Search for the cell housing the specified text and yield its [x, y] center coordinate. 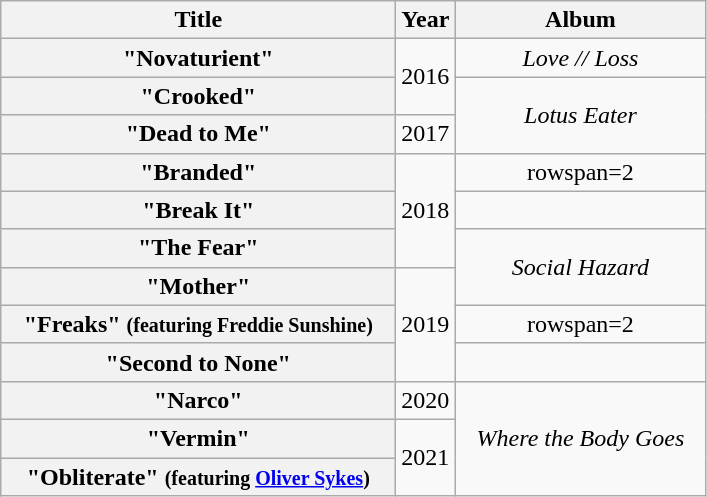
2021 [426, 457]
2020 [426, 400]
"Crooked" [198, 96]
Love // Loss [580, 58]
2016 [426, 77]
"Obliterate" (featuring Oliver Sykes) [198, 477]
"Narco" [198, 400]
Title [198, 20]
"Branded" [198, 172]
"Vermin" [198, 438]
"Dead to Me" [198, 134]
Lotus Eater [580, 115]
"Mother" [198, 286]
Year [426, 20]
"Novaturient" [198, 58]
Album [580, 20]
"Break It" [198, 210]
2018 [426, 210]
"Freaks" (featuring Freddie Sunshine) [198, 324]
Where the Body Goes [580, 438]
"Second to None" [198, 362]
2019 [426, 324]
"The Fear" [198, 248]
2017 [426, 134]
Social Hazard [580, 267]
